Capture the cell that displays the provided text and extract its [x, y] central coordinate. 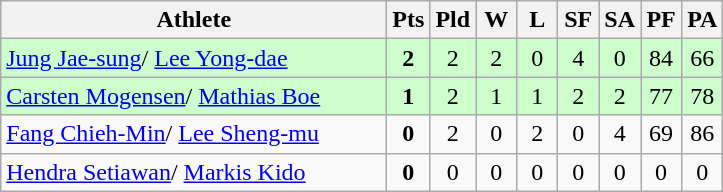
86 [702, 134]
Carsten Mogensen/ Mathias Boe [194, 96]
L [538, 20]
Hendra Setiawan/ Markis Kido [194, 172]
PF [662, 20]
Athlete [194, 20]
84 [662, 58]
SA [620, 20]
Jung Jae-sung/ Lee Yong-dae [194, 58]
W [496, 20]
78 [702, 96]
69 [662, 134]
SF [578, 20]
Pld [453, 20]
PA [702, 20]
77 [662, 96]
66 [702, 58]
Pts [408, 20]
Fang Chieh-Min/ Lee Sheng-mu [194, 134]
